Locate the cell with the specified text and output its [x, y] center coordinate. 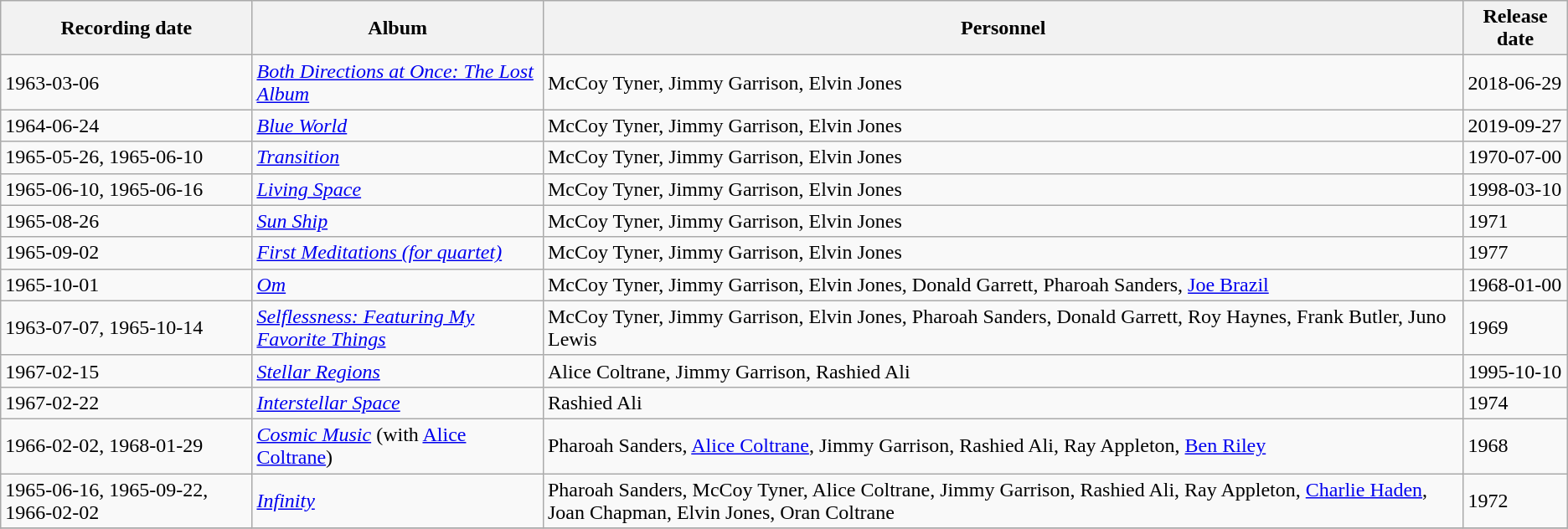
1998-03-10 [1515, 189]
1963-07-07, 1965-10-14 [126, 328]
Selflessness: Featuring My Favorite Things [398, 328]
1967-02-15 [126, 371]
2019-09-27 [1515, 126]
Interstellar Space [398, 403]
Sun Ship [398, 221]
1963-03-06 [126, 82]
1972 [1515, 501]
1965-06-10, 1965-06-16 [126, 189]
McCoy Tyner, Jimmy Garrison, Elvin Jones, Donald Garrett, Pharoah Sanders, Joe Brazil [1003, 285]
1965-05-26, 1965-06-10 [126, 157]
Transition [398, 157]
1965-09-02 [126, 253]
Personnel [1003, 28]
1968-01-00 [1515, 285]
1969 [1515, 328]
1966-02-02, 1968-01-29 [126, 445]
1971 [1515, 221]
Rashied Ali [1003, 403]
McCoy Tyner, Jimmy Garrison, Elvin Jones, Pharoah Sanders, Donald Garrett, Roy Haynes, Frank Butler, Juno Lewis [1003, 328]
Blue World [398, 126]
Recording date [126, 28]
First Meditations (for quartet) [398, 253]
1964-06-24 [126, 126]
Infinity [398, 501]
1995-10-10 [1515, 371]
2018-06-29 [1515, 82]
Stellar Regions [398, 371]
1967-02-22 [126, 403]
Om [398, 285]
Living Space [398, 189]
1968 [1515, 445]
Pharoah Sanders, Alice Coltrane, Jimmy Garrison, Rashied Ali, Ray Appleton, Ben Riley [1003, 445]
1965-06-16, 1965-09-22, 1966-02-02 [126, 501]
1974 [1515, 403]
1970-07-00 [1515, 157]
Alice Coltrane, Jimmy Garrison, Rashied Ali [1003, 371]
Both Directions at Once: The Lost Album [398, 82]
Pharoah Sanders, McCoy Tyner, Alice Coltrane, Jimmy Garrison, Rashied Ali, Ray Appleton, Charlie Haden, Joan Chapman, Elvin Jones, Oran Coltrane [1003, 501]
1965-10-01 [126, 285]
1965-08-26 [126, 221]
1977 [1515, 253]
Album [398, 28]
Cosmic Music (with Alice Coltrane) [398, 445]
Release date [1515, 28]
